Output the (x, y) coordinate of the center of the cell containing the given text.  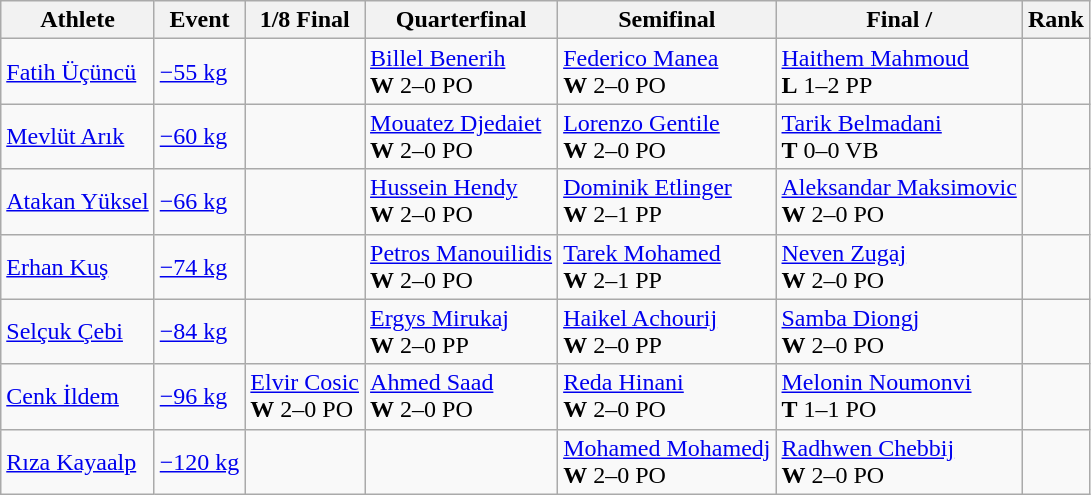
−66 kg (200, 202)
Aleksandar Maksimovic W 2–0 PO (899, 202)
Dominik Etlinger W 2–1 PP (667, 202)
Athlete (78, 20)
Ergys Mirukaj W 2–0 PP (462, 332)
−60 kg (200, 136)
Quarterfinal (462, 20)
Cenk İldem (78, 396)
Federico Manea W 2–0 PO (667, 72)
Rıza Kayaalp (78, 462)
Mouatez Djedaiet W 2–0 PO (462, 136)
Samba Diongj W 2–0 PO (899, 332)
Elvir Cosic W 2–0 PO (305, 396)
Rank (1056, 20)
Mevlüt Arık (78, 136)
Neven Zugaj W 2–0 PO (899, 266)
Semifinal (667, 20)
Final / (899, 20)
Fatih Üçüncü (78, 72)
Haikel Achourij W 2–0 PP (667, 332)
Petros Manouilidis W 2–0 PO (462, 266)
Selçuk Çebi (78, 332)
Haithem Mahmoud L 1–2 PP (899, 72)
Reda Hinani W 2–0 PO (667, 396)
Event (200, 20)
Mohamed Mohamedj W 2–0 PO (667, 462)
Tarek Mohamed W 2–1 PP (667, 266)
Hussein Hendy W 2–0 PO (462, 202)
Tarik Belmadani T 0–0 VB (899, 136)
−55 kg (200, 72)
Melonin Noumonvi T 1–1 PO (899, 396)
−96 kg (200, 396)
Radhwen Chebbij W 2–0 PO (899, 462)
−120 kg (200, 462)
1/8 Final (305, 20)
Erhan Kuş (78, 266)
−74 kg (200, 266)
−84 kg (200, 332)
Billel Benerih W 2–0 PO (462, 72)
Lorenzo Gentile W 2–0 PO (667, 136)
Ahmed Saad W 2–0 PO (462, 396)
Atakan Yüksel (78, 202)
